Identify which cell holds the provided text, then report its [x, y] central coordinate. 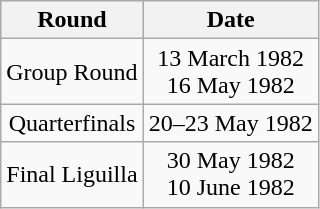
Date [230, 20]
Final Liguilla [72, 174]
Quarterfinals [72, 123]
30 May 198210 June 1982 [230, 174]
Round [72, 20]
Group Round [72, 72]
13 March 198216 May 1982 [230, 72]
20–23 May 1982 [230, 123]
